Search for the cell housing the specified text and yield its [X, Y] center coordinate. 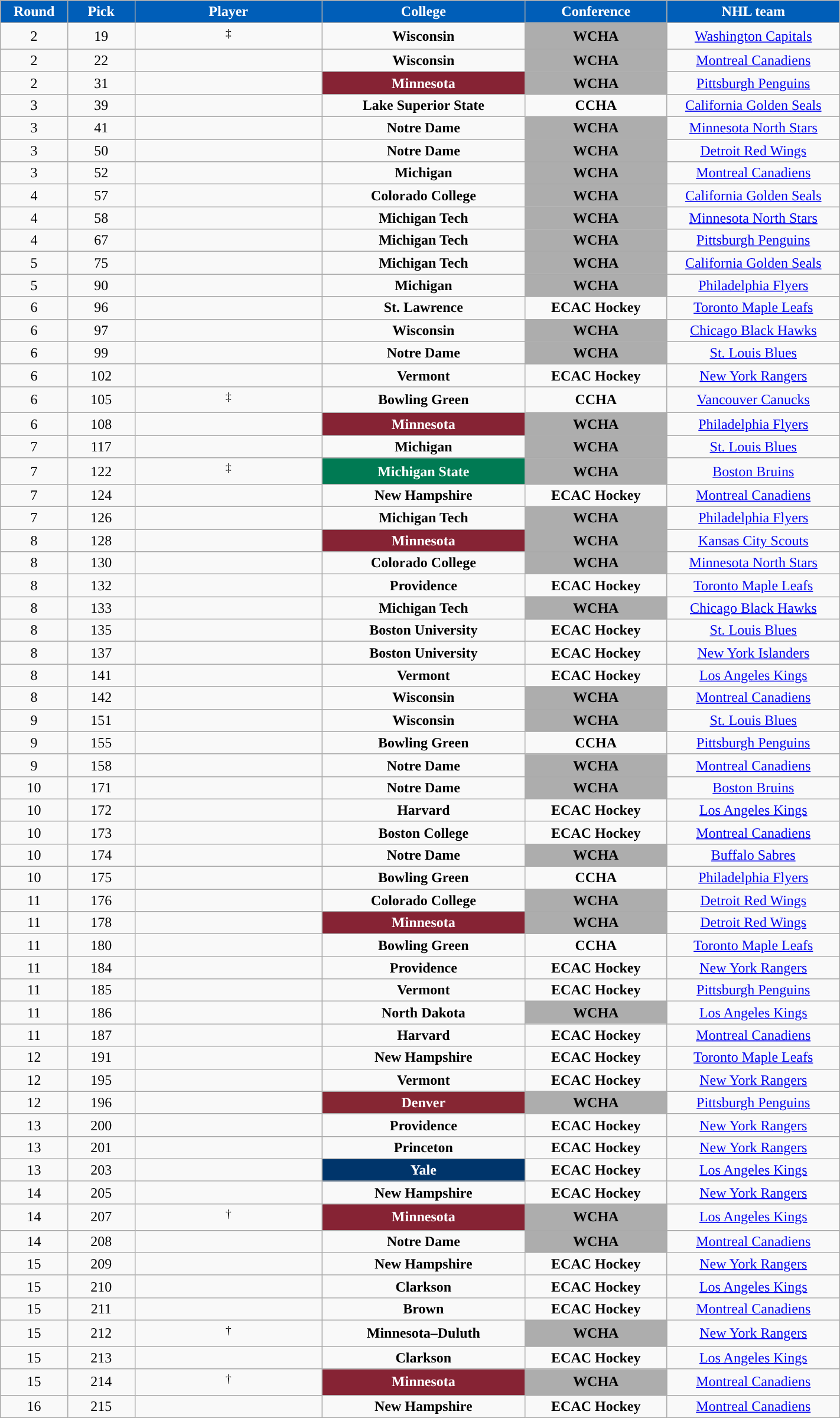
209 [101, 1264]
128 [101, 541]
180 [101, 945]
97 [101, 330]
NHL team [753, 12]
191 [101, 1058]
195 [101, 1080]
52 [101, 173]
210 [101, 1286]
184 [101, 968]
213 [101, 1358]
108 [101, 424]
Brown [423, 1309]
22 [101, 60]
Pick [101, 12]
50 [101, 151]
90 [101, 285]
215 [101, 1407]
Minnesota–Duluth [423, 1333]
Princeton [423, 1147]
186 [101, 1013]
185 [101, 990]
176 [101, 900]
75 [101, 263]
16 [34, 1407]
207 [101, 1217]
Conference [595, 12]
126 [101, 518]
Buffalo Sabres [753, 856]
205 [101, 1192]
Boston College [423, 832]
St. Lawrence [423, 308]
211 [101, 1309]
171 [101, 788]
122 [101, 471]
19 [101, 37]
99 [101, 353]
117 [101, 447]
Vancouver Canucks [753, 399]
Michigan State [423, 471]
96 [101, 308]
200 [101, 1125]
Denver [423, 1102]
201 [101, 1147]
187 [101, 1035]
208 [101, 1241]
172 [101, 810]
141 [101, 675]
Round [34, 12]
214 [101, 1383]
124 [101, 496]
57 [101, 196]
196 [101, 1102]
133 [101, 608]
41 [101, 128]
58 [101, 218]
158 [101, 765]
174 [101, 856]
Lake Superior State [423, 105]
College [423, 12]
130 [101, 563]
Player [228, 12]
New York Islanders [753, 653]
67 [101, 240]
132 [101, 586]
Yale [423, 1170]
135 [101, 630]
137 [101, 653]
Washington Capitals [753, 37]
212 [101, 1333]
178 [101, 923]
102 [101, 375]
203 [101, 1170]
39 [101, 105]
31 [101, 83]
142 [101, 698]
173 [101, 832]
Kansas City Scouts [753, 541]
151 [101, 720]
175 [101, 878]
North Dakota [423, 1013]
105 [101, 399]
155 [101, 743]
